Determine the (X, Y) coordinate at the center of the cell enclosing the given text.  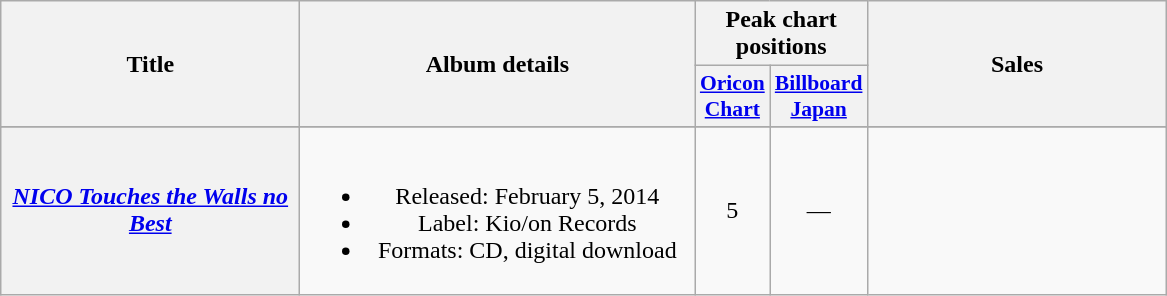
Title (150, 64)
Billboard Japan (819, 96)
NICO Touches the Walls no Best (150, 210)
Album details (498, 64)
— (819, 210)
5 (732, 210)
Peak chart positions (782, 34)
Released: February 5, 2014Label: Kio/on RecordsFormats: CD, digital download (498, 210)
Oricon Chart (732, 96)
Sales (1016, 64)
